Provide the (X, Y) coordinate of the cell's center where the given text is located.  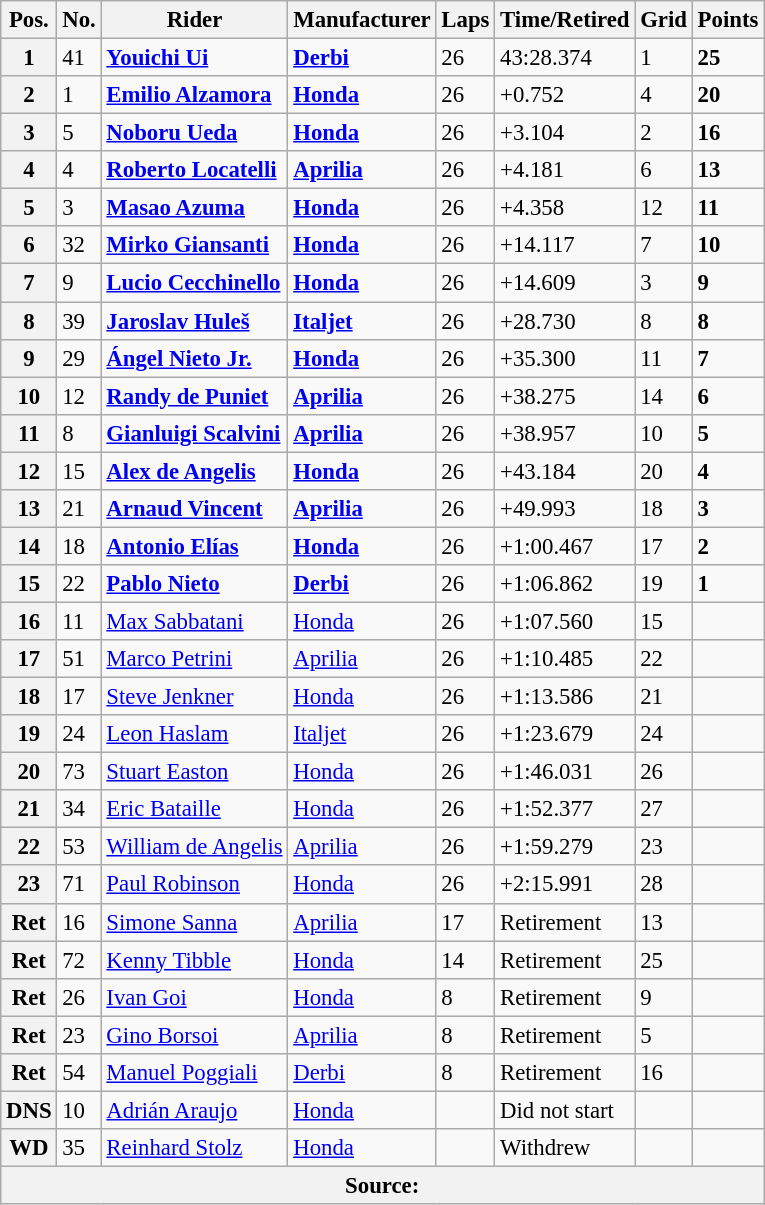
Withdrew (565, 1148)
Time/Retired (565, 20)
Arnaud Vincent (194, 509)
32 (79, 245)
Laps (466, 20)
Source: (382, 1185)
72 (79, 960)
53 (79, 847)
Gino Borsoi (194, 1035)
Leon Haslam (194, 734)
+1:07.560 (565, 621)
+38.957 (565, 433)
+1:00.467 (565, 546)
Points (728, 20)
Jaroslav Huleš (194, 321)
+38.275 (565, 396)
Randy de Puniet (194, 396)
+1:23.679 (565, 734)
Eric Bataille (194, 809)
Lucio Cecchinello (194, 283)
Max Sabbatani (194, 621)
28 (664, 885)
+14.609 (565, 283)
Reinhard Stolz (194, 1148)
+1:10.485 (565, 659)
51 (79, 659)
Antonio Elías (194, 546)
+28.730 (565, 321)
+1:13.586 (565, 697)
Gianluigi Scalvini (194, 433)
Grid (664, 20)
+4.181 (565, 170)
+49.993 (565, 509)
35 (79, 1148)
+1:06.862 (565, 584)
+3.104 (565, 133)
54 (79, 1073)
71 (79, 885)
73 (79, 772)
Ivan Goi (194, 997)
+1:46.031 (565, 772)
Marco Petrini (194, 659)
Steve Jenkner (194, 697)
Rider (194, 20)
43:28.374 (565, 58)
Pablo Nieto (194, 584)
Did not start (565, 1110)
Alex de Angelis (194, 471)
29 (79, 358)
WD (29, 1148)
+4.358 (565, 208)
27 (664, 809)
+43.184 (565, 471)
William de Angelis (194, 847)
Paul Robinson (194, 885)
+2:15.991 (565, 885)
+1:59.279 (565, 847)
+0.752 (565, 95)
Manufacturer (362, 20)
+1:52.377 (565, 809)
Stuart Easton (194, 772)
DNS (29, 1110)
Manuel Poggiali (194, 1073)
Masao Azuma (194, 208)
+14.117 (565, 245)
41 (79, 58)
Ángel Nieto Jr. (194, 358)
39 (79, 321)
Mirko Giansanti (194, 245)
Roberto Locatelli (194, 170)
34 (79, 809)
Noboru Ueda (194, 133)
Kenny Tibble (194, 960)
No. (79, 20)
+35.300 (565, 358)
Adrián Araujo (194, 1110)
Simone Sanna (194, 922)
Pos. (29, 20)
Emilio Alzamora (194, 95)
Youichi Ui (194, 58)
